Capture the cell that displays the provided text and extract its [x, y] central coordinate. 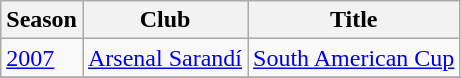
South American Cup [354, 58]
Season [42, 20]
Club [164, 20]
2007 [42, 58]
Title [354, 20]
Arsenal Sarandí [164, 58]
